Output the (x, y) coordinate of the center of the cell containing the given text.  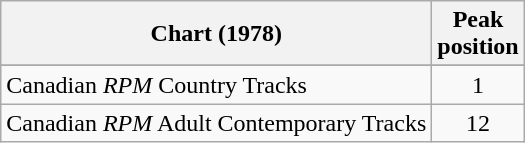
1 (478, 85)
Chart (1978) (216, 34)
Peakposition (478, 34)
12 (478, 123)
Canadian RPM Country Tracks (216, 85)
Canadian RPM Adult Contemporary Tracks (216, 123)
